Identify which cell holds the provided text, then report its (x, y) central coordinate. 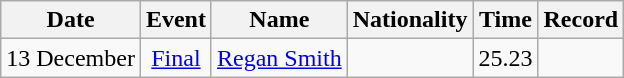
Event (176, 20)
Name (279, 20)
Nationality (410, 20)
Final (176, 58)
13 December (71, 58)
25.23 (506, 58)
Time (506, 20)
Record (581, 20)
Regan Smith (279, 58)
Date (71, 20)
